Identify which cell holds the provided text, then report its (x, y) central coordinate. 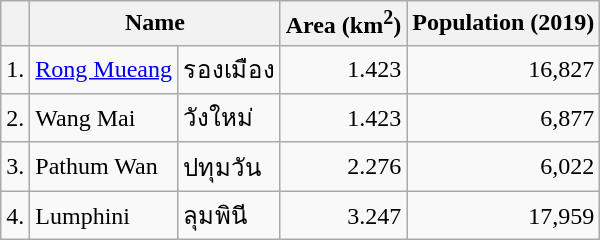
ปทุมวัน (230, 166)
Name (155, 24)
6,022 (504, 166)
ลุมพินี (230, 216)
2. (16, 118)
2.276 (344, 166)
Pathum Wan (104, 166)
Lumphini (104, 216)
Wang Mai (104, 118)
Population (2019) (504, 24)
3. (16, 166)
6,877 (504, 118)
Area (km2) (344, 24)
16,827 (504, 70)
วังใหม่ (230, 118)
1. (16, 70)
3.247 (344, 216)
4. (16, 216)
Rong Mueang (104, 70)
17,959 (504, 216)
รองเมือง (230, 70)
